Determine the [x, y] coordinate at the center of the cell enclosing the given text.  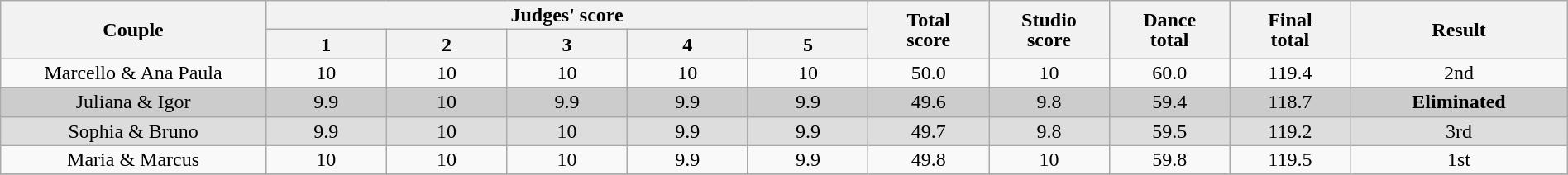
2 [447, 45]
60.0 [1169, 73]
Finaltotal [1290, 30]
Dancetotal [1169, 30]
4 [687, 45]
119.2 [1290, 130]
50.0 [929, 73]
Studioscore [1049, 30]
59.4 [1169, 102]
119.4 [1290, 73]
119.5 [1290, 160]
5 [808, 45]
Result [1459, 30]
118.7 [1290, 102]
Maria & Marcus [134, 160]
59.5 [1169, 130]
49.6 [929, 102]
Judges' score [567, 15]
Sophia & Bruno [134, 130]
2nd [1459, 73]
59.8 [1169, 160]
Marcello & Ana Paula [134, 73]
1 [326, 45]
Totalscore [929, 30]
Juliana & Igor [134, 102]
Eliminated [1459, 102]
49.8 [929, 160]
3rd [1459, 130]
1st [1459, 160]
49.7 [929, 130]
Couple [134, 30]
3 [567, 45]
